Return the [x, y] coordinate for the center point of the cell that contains the specified text.  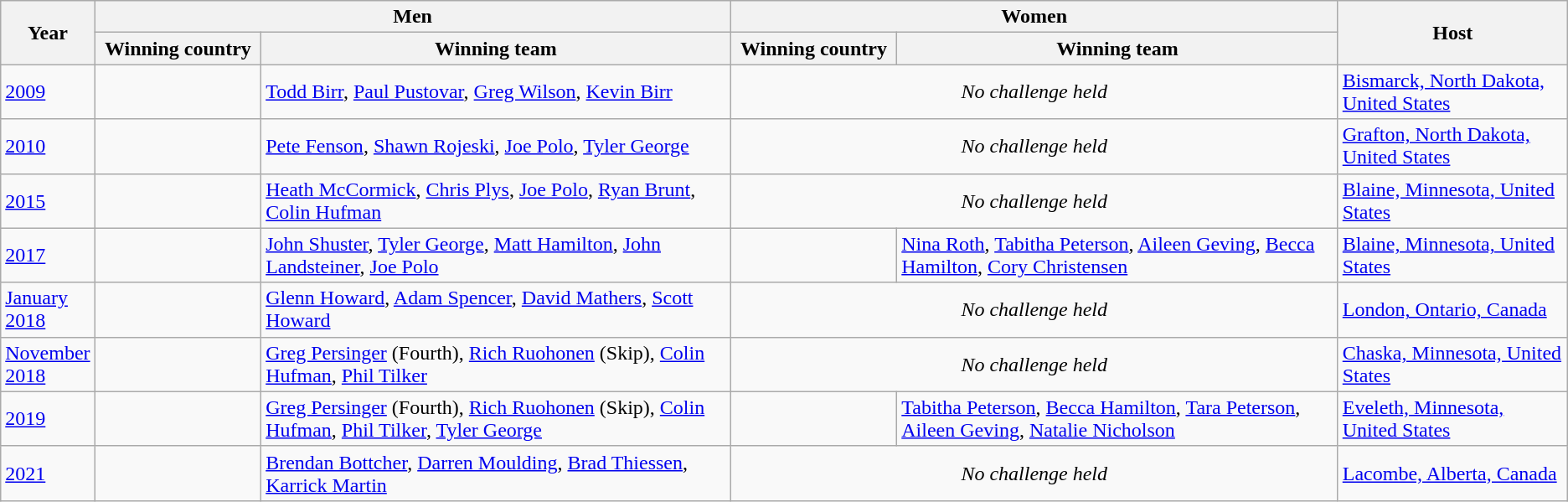
2019 [48, 419]
Grafton, North Dakota, United States [1452, 146]
Eveleth, Minnesota, United States [1452, 419]
Year [48, 33]
2009 [48, 92]
November2018 [48, 364]
Chaska, Minnesota, United States [1452, 364]
2015 [48, 201]
London, Ontario, Canada [1452, 310]
2017 [48, 255]
Heath McCormick, Chris Plys, Joe Polo, Ryan Brunt, Colin Hufman [496, 201]
John Shuster, Tyler George, Matt Hamilton, John Landsteiner, Joe Polo [496, 255]
Bismarck, North Dakota, United States [1452, 92]
2010 [48, 146]
January2018 [48, 310]
Men [412, 17]
2021 [48, 473]
Greg Persinger (Fourth), Rich Ruohonen (Skip), Colin Hufman, Phil Tilker, Tyler George [496, 419]
Brendan Bottcher, Darren Moulding, Brad Thiessen, Karrick Martin [496, 473]
Women [1034, 17]
Todd Birr, Paul Pustovar, Greg Wilson, Kevin Birr [496, 92]
Nina Roth, Tabitha Peterson, Aileen Geving, Becca Hamilton, Cory Christensen [1117, 255]
Glenn Howard, Adam Spencer, David Mathers, Scott Howard [496, 310]
Host [1452, 33]
Lacombe, Alberta, Canada [1452, 473]
Pete Fenson, Shawn Rojeski, Joe Polo, Tyler George [496, 146]
Greg Persinger (Fourth), Rich Ruohonen (Skip), Colin Hufman, Phil Tilker [496, 364]
Tabitha Peterson, Becca Hamilton, Tara Peterson, Aileen Geving, Natalie Nicholson [1117, 419]
